For the text-containing cell, return its midpoint in [x, y] coordinate format. 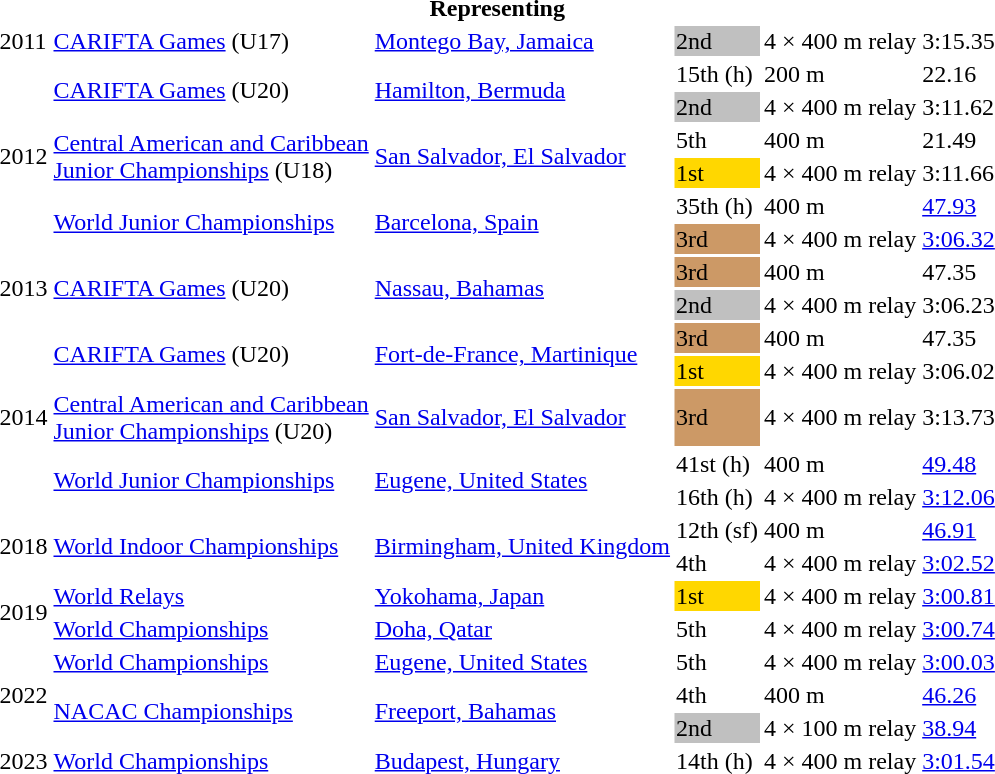
Hamilton, Bermuda [522, 90]
Doha, Qatar [522, 629]
Barcelona, Spain [522, 222]
Fort-de-France, Martinique [522, 354]
World Indoor Championships [211, 546]
Central American and CaribbeanJunior Championships (U18) [211, 156]
200 m [840, 74]
CARIFTA Games (U17) [211, 41]
Yokohama, Japan [522, 596]
Nassau, Bahamas [522, 288]
35th (h) [718, 206]
NACAC Championships [211, 712]
Central American and CaribbeanJunior Championships (U20) [211, 418]
Freeport, Bahamas [522, 712]
15th (h) [718, 74]
12th (sf) [718, 530]
41st (h) [718, 464]
Birmingham, United Kingdom [522, 546]
World Relays [211, 596]
Montego Bay, Jamaica [522, 41]
16th (h) [718, 497]
4 × 100 m relay [840, 728]
